From the cell containing the given text, extract its center point as [x, y] coordinate. 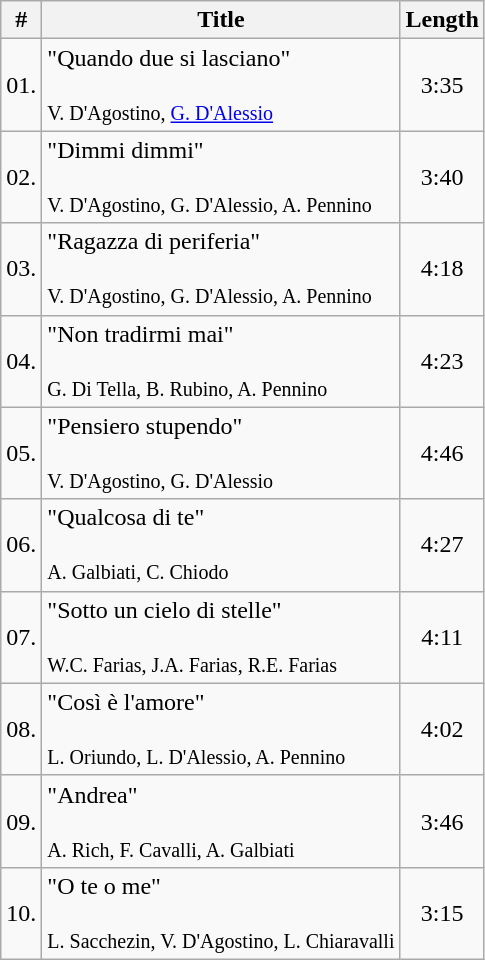
02. [22, 177]
"Ragazza di periferia"V. D'Agostino, G. D'Alessio, A. Pennino [221, 269]
4:27 [442, 545]
"Andrea"A. Rich, F. Cavalli, A. Galbiati [221, 821]
07. [22, 637]
04. [22, 361]
05. [22, 453]
06. [22, 545]
4:46 [442, 453]
3:35 [442, 85]
3:15 [442, 913]
4:11 [442, 637]
03. [22, 269]
4:23 [442, 361]
Length [442, 20]
3:40 [442, 177]
4:02 [442, 729]
08. [22, 729]
01. [22, 85]
"Così è l'amore"L. Oriundo, L. D'Alessio, A. Pennino [221, 729]
# [22, 20]
"O te o me"L. Sacchezin, V. D'Agostino, L. Chiaravalli [221, 913]
09. [22, 821]
3:46 [442, 821]
"Non tradirmi mai"G. Di Tella, B. Rubino, A. Pennino [221, 361]
"Pensiero stupendo"V. D'Agostino, G. D'Alessio [221, 453]
"Qualcosa di te"A. Galbiati, C. Chiodo [221, 545]
"Sotto un cielo di stelle"W.C. Farias, J.A. Farias, R.E. Farias [221, 637]
"Quando due si lasciano"V. D'Agostino, G. D'Alessio [221, 85]
Title [221, 20]
10. [22, 913]
4:18 [442, 269]
"Dimmi dimmi"V. D'Agostino, G. D'Alessio, A. Pennino [221, 177]
